Provide the [x, y] coordinate of the cell's center where the given text is located.  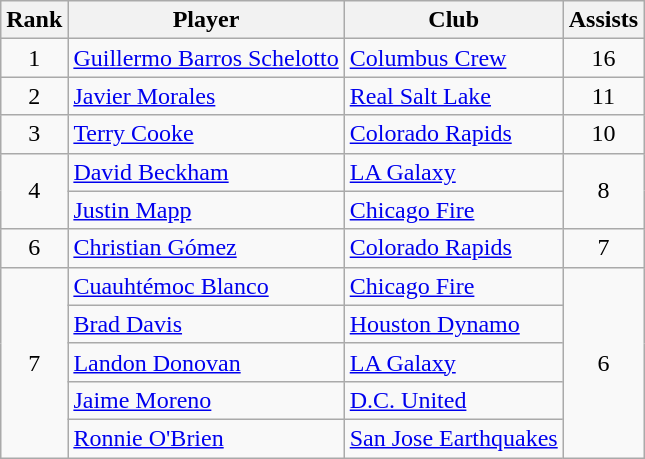
Columbus Crew [454, 58]
D.C. United [454, 400]
Player [206, 20]
Justin Mapp [206, 210]
16 [603, 58]
Terry Cooke [206, 134]
Jaime Moreno [206, 400]
Javier Morales [206, 96]
San Jose Earthquakes [454, 438]
Landon Donovan [206, 362]
3 [34, 134]
Cuauhtémoc Blanco [206, 286]
1 [34, 58]
Houston Dynamo [454, 324]
2 [34, 96]
Guillermo Barros Schelotto [206, 58]
Real Salt Lake [454, 96]
10 [603, 134]
Christian Gómez [206, 248]
Assists [603, 20]
8 [603, 191]
David Beckham [206, 172]
Ronnie O'Brien [206, 438]
4 [34, 191]
Club [454, 20]
Rank [34, 20]
11 [603, 96]
Brad Davis [206, 324]
